Find where the given text appears and provide that cell's center as (X, Y) coordinate. 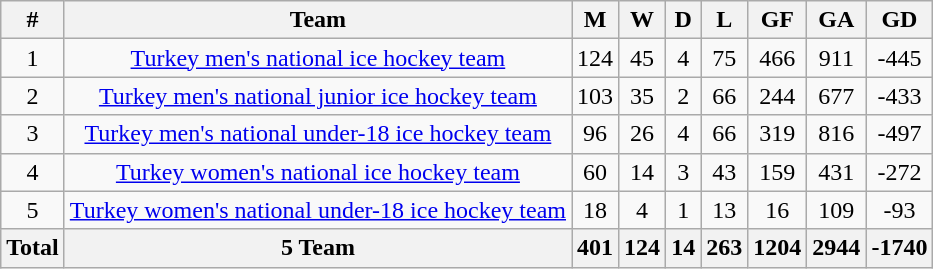
L (724, 20)
263 (724, 248)
16 (778, 210)
431 (836, 172)
466 (778, 58)
Turkey men's national under-18 ice hockey team (318, 134)
103 (596, 96)
Turkey women's national under-18 ice hockey team (318, 210)
-93 (900, 210)
109 (836, 210)
159 (778, 172)
401 (596, 248)
911 (836, 58)
677 (836, 96)
-445 (900, 58)
-497 (900, 134)
GD (900, 20)
GA (836, 20)
# (33, 20)
-272 (900, 172)
244 (778, 96)
5 Team (318, 248)
Total (33, 248)
43 (724, 172)
-1740 (900, 248)
Turkey women's national ice hockey team (318, 172)
-433 (900, 96)
13 (724, 210)
2944 (836, 248)
5 (33, 210)
96 (596, 134)
75 (724, 58)
GF (778, 20)
319 (778, 134)
45 (642, 58)
W (642, 20)
Team (318, 20)
35 (642, 96)
Turkey men's national junior ice hockey team (318, 96)
816 (836, 134)
M (596, 20)
26 (642, 134)
60 (596, 172)
D (684, 20)
1204 (778, 248)
Turkey men's national ice hockey team (318, 58)
18 (596, 210)
